Scan for the cell matching the given text and deliver its (x, y) coordinate at center. 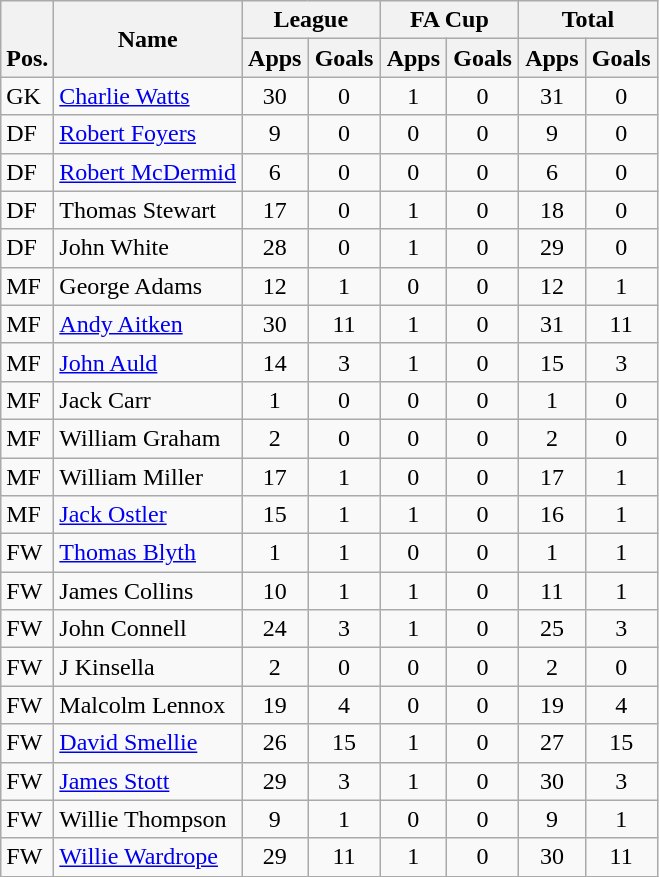
Robert McDermid (148, 172)
Malcolm Lennox (148, 705)
John White (148, 248)
16 (552, 515)
24 (276, 629)
James Collins (148, 591)
14 (276, 362)
John Connell (148, 629)
League (312, 20)
Total (588, 20)
26 (276, 743)
GK (28, 96)
Thomas Blyth (148, 553)
Robert Foyers (148, 134)
William Graham (148, 438)
18 (552, 210)
Charlie Watts (148, 96)
Willie Thompson (148, 819)
28 (276, 248)
10 (276, 591)
David Smellie (148, 743)
25 (552, 629)
FA Cup (450, 20)
Name (148, 39)
Thomas Stewart (148, 210)
James Stott (148, 781)
William Miller (148, 477)
27 (552, 743)
Pos. (28, 39)
J Kinsella (148, 667)
George Adams (148, 286)
Willie Wardrope (148, 857)
Jack Ostler (148, 515)
Andy Aitken (148, 324)
Jack Carr (148, 400)
John Auld (148, 362)
